Provide the [X, Y] coordinate of the cell's center where the given text is located.  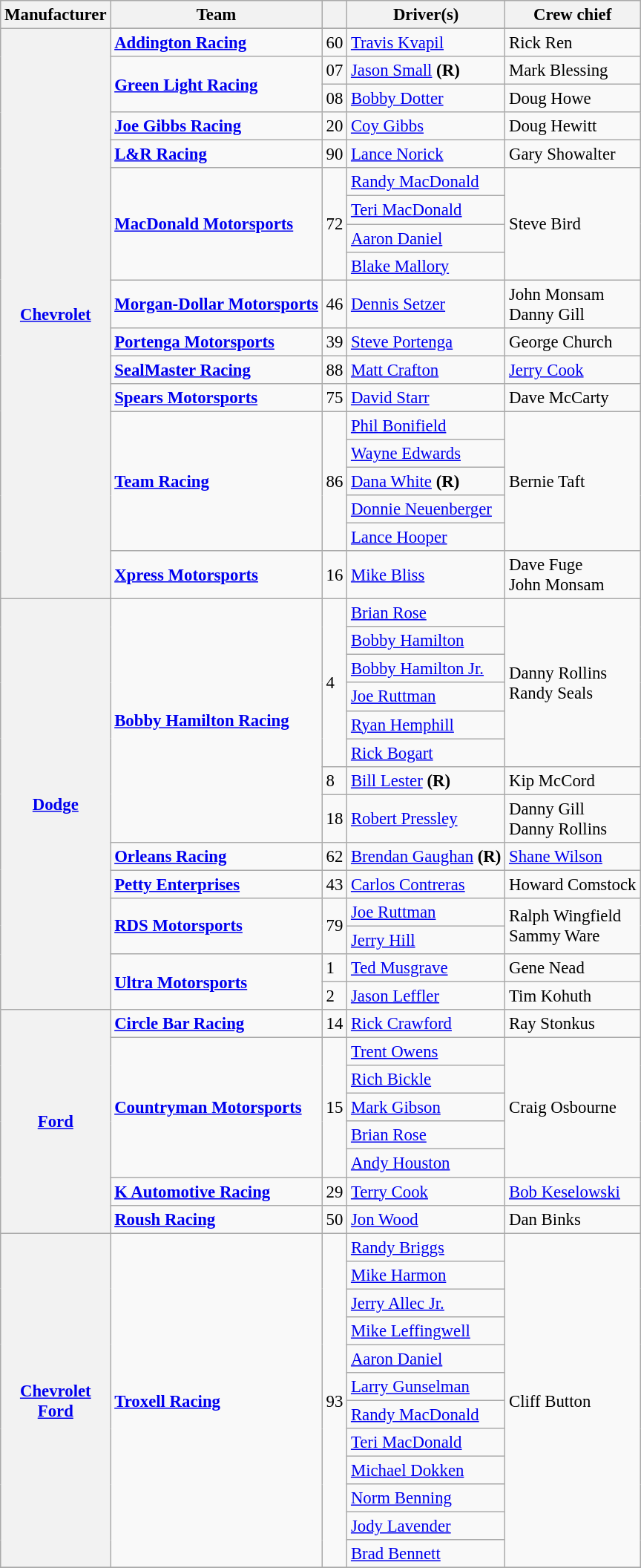
Mark Blessing [573, 71]
Mike Leffingwell [426, 1331]
Dana White (R) [426, 481]
Brendan Gaughan (R) [426, 857]
20 [334, 126]
39 [334, 342]
Bobby Dotter [426, 99]
Lance Hooper [426, 538]
Terry Cook [426, 1192]
Rick Ren [573, 43]
Blake Mallory [426, 266]
Howard Comstock [573, 884]
16 [334, 575]
Dan Binks [573, 1219]
Andy Houston [426, 1163]
Gary Showalter [573, 154]
Norm Benning [426, 1498]
Portenga Motorsports [217, 342]
29 [334, 1192]
Bob Keselowski [573, 1192]
2 [334, 996]
Dave Fuge John Monsam [573, 575]
Jason Leffler [426, 996]
08 [334, 99]
Spears Motorsports [217, 398]
Cliff Button [573, 1400]
Bobby Hamilton [426, 641]
George Church [573, 342]
Joe Gibbs Racing [217, 126]
Mark Gibson [426, 1108]
Crew chief [573, 15]
Orleans Racing [217, 857]
Mike Harmon [426, 1275]
Tim Kohuth [573, 996]
Rick Crawford [426, 1024]
Dodge [56, 805]
Team [217, 15]
Jody Lavender [426, 1526]
David Starr [426, 398]
Randy Briggs [426, 1247]
86 [334, 481]
Ray Stonkus [573, 1024]
Bobby Hamilton Jr. [426, 669]
Mike Bliss [426, 575]
Chevrolet Ford [56, 1400]
4 [334, 683]
07 [334, 71]
Driver(s) [426, 15]
Ralph Wingfield Sammy Ware [573, 927]
Travis Kvapil [426, 43]
Steve Portenga [426, 342]
Bill Lester (R) [426, 780]
62 [334, 857]
Bobby Hamilton Racing [217, 721]
Team Racing [217, 481]
8 [334, 780]
Steve Bird [573, 223]
18 [334, 818]
Dennis Setzer [426, 304]
Jon Wood [426, 1219]
Gene Nead [573, 968]
Roush Racing [217, 1219]
Michael Dokken [426, 1471]
79 [334, 927]
MacDonald Motorsports [217, 223]
15 [334, 1108]
L&R Racing [217, 154]
50 [334, 1219]
Craig Osbourne [573, 1108]
Petty Enterprises [217, 884]
Robert Pressley [426, 818]
Danny Gill Danny Rollins [573, 818]
Xpress Motorsports [217, 575]
Carlos Contreras [426, 884]
88 [334, 370]
Doug Hewitt [573, 126]
90 [334, 154]
Ryan Hemphill [426, 725]
46 [334, 304]
John Monsam Danny Gill [573, 304]
Countryman Motorsports [217, 1108]
Rick Bogart [426, 753]
Troxell Racing [217, 1400]
Coy Gibbs [426, 126]
Jerry Hill [426, 940]
60 [334, 43]
Ultra Motorsports [217, 981]
Jerry Cook [573, 370]
Donnie Neuenberger [426, 509]
Chevrolet [56, 314]
Larry Gunselman [426, 1387]
Danny Rollins Randy Seals [573, 683]
Rich Bickle [426, 1079]
Circle Bar Racing [217, 1024]
43 [334, 884]
Bernie Taft [573, 481]
Brad Bennett [426, 1554]
Ford [56, 1121]
Kip McCord [573, 780]
Ted Musgrave [426, 968]
Doug Howe [573, 99]
K Automotive Racing [217, 1192]
Addington Racing [217, 43]
Shane Wilson [573, 857]
Lance Norick [426, 154]
75 [334, 398]
Matt Crafton [426, 370]
Jerry Allec Jr. [426, 1303]
1 [334, 968]
72 [334, 223]
Trent Owens [426, 1052]
Morgan-Dollar Motorsports [217, 304]
Jason Small (R) [426, 71]
SealMaster Racing [217, 370]
Dave McCarty [573, 398]
93 [334, 1400]
Phil Bonifield [426, 425]
14 [334, 1024]
RDS Motorsports [217, 927]
Manufacturer [56, 15]
Green Light Racing [217, 85]
Wayne Edwards [426, 454]
